Determine the (x, y) coordinate at the center of the cell enclosing the given text.  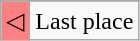
◁ (16, 21)
Last place (84, 21)
